Output the (x, y) coordinate of the center of the cell containing the given text.  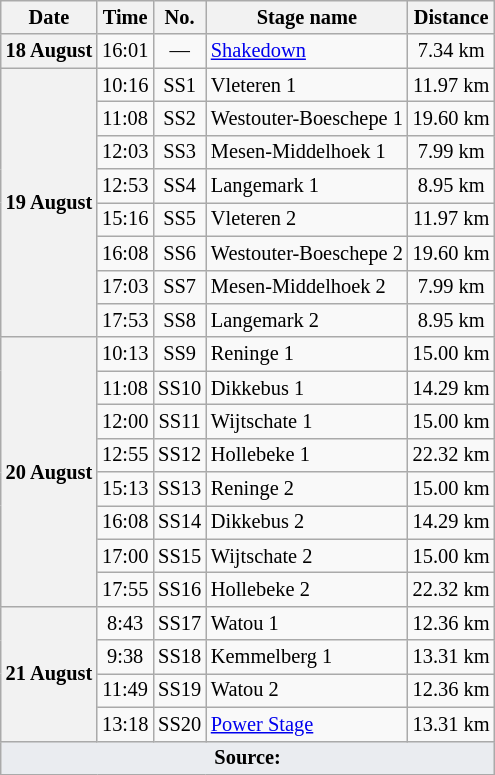
Westouter-Boeschepe 1 (307, 118)
17:00 (125, 556)
Watou 2 (307, 690)
17:53 (125, 320)
SS15 (180, 556)
Langemark 2 (307, 320)
SS1 (180, 85)
Dikkebus 2 (307, 522)
SS19 (180, 690)
SS17 (180, 623)
Mesen-Middelhoek 1 (307, 152)
16:01 (125, 51)
21 August (49, 674)
17:55 (125, 589)
SS16 (180, 589)
Reninge 1 (307, 354)
SS20 (180, 724)
12:55 (125, 455)
20 August (49, 472)
SS9 (180, 354)
Distance (452, 17)
SS18 (180, 657)
Vleteren 1 (307, 85)
— (180, 51)
Mesen-Middelhoek 2 (307, 287)
Stage name (307, 17)
Time (125, 17)
SS10 (180, 388)
SS13 (180, 489)
Date (49, 17)
SS3 (180, 152)
No. (180, 17)
10:13 (125, 354)
15:16 (125, 219)
Wijtschate 1 (307, 421)
17:03 (125, 287)
Langemark 1 (307, 186)
SS12 (180, 455)
Dikkebus 1 (307, 388)
12:03 (125, 152)
Wijtschate 2 (307, 556)
9:38 (125, 657)
13:18 (125, 724)
SS8 (180, 320)
11:49 (125, 690)
12:53 (125, 186)
SS14 (180, 522)
Power Stage (307, 724)
7.34 km (452, 51)
Kemmelberg 1 (307, 657)
Westouter-Boeschepe 2 (307, 253)
Hollebeke 1 (307, 455)
Shakedown (307, 51)
Hollebeke 2 (307, 589)
10:16 (125, 85)
SS7 (180, 287)
Source: (248, 758)
Reninge 2 (307, 489)
12:00 (125, 421)
SS4 (180, 186)
SS11 (180, 421)
Vleteren 2 (307, 219)
Watou 1 (307, 623)
15:13 (125, 489)
8:43 (125, 623)
18 August (49, 51)
19 August (49, 202)
SS2 (180, 118)
SS5 (180, 219)
SS6 (180, 253)
